Scan for the cell matching the given text and deliver its (X, Y) coordinate at center. 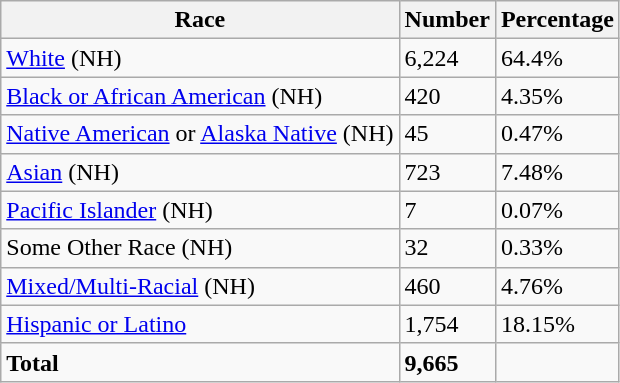
6,224 (447, 58)
32 (447, 248)
18.15% (557, 324)
7.48% (557, 172)
45 (447, 134)
4.35% (557, 96)
Mixed/Multi-Racial (NH) (200, 286)
0.07% (557, 210)
Number (447, 20)
1,754 (447, 324)
Black or African American (NH) (200, 96)
0.33% (557, 248)
Some Other Race (NH) (200, 248)
0.47% (557, 134)
Pacific Islander (NH) (200, 210)
460 (447, 286)
Race (200, 20)
723 (447, 172)
White (NH) (200, 58)
Native American or Alaska Native (NH) (200, 134)
Asian (NH) (200, 172)
9,665 (447, 362)
420 (447, 96)
Percentage (557, 20)
64.4% (557, 58)
4.76% (557, 286)
Total (200, 362)
7 (447, 210)
Hispanic or Latino (200, 324)
